From the cell containing the given text, extract its center point as [X, Y] coordinate. 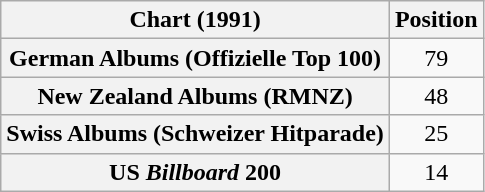
25 [436, 134]
Chart (1991) [196, 20]
New Zealand Albums (RMNZ) [196, 96]
14 [436, 172]
US Billboard 200 [196, 172]
Position [436, 20]
48 [436, 96]
German Albums (Offizielle Top 100) [196, 58]
Swiss Albums (Schweizer Hitparade) [196, 134]
79 [436, 58]
